Return (X, Y) of the center of cell containing provided text 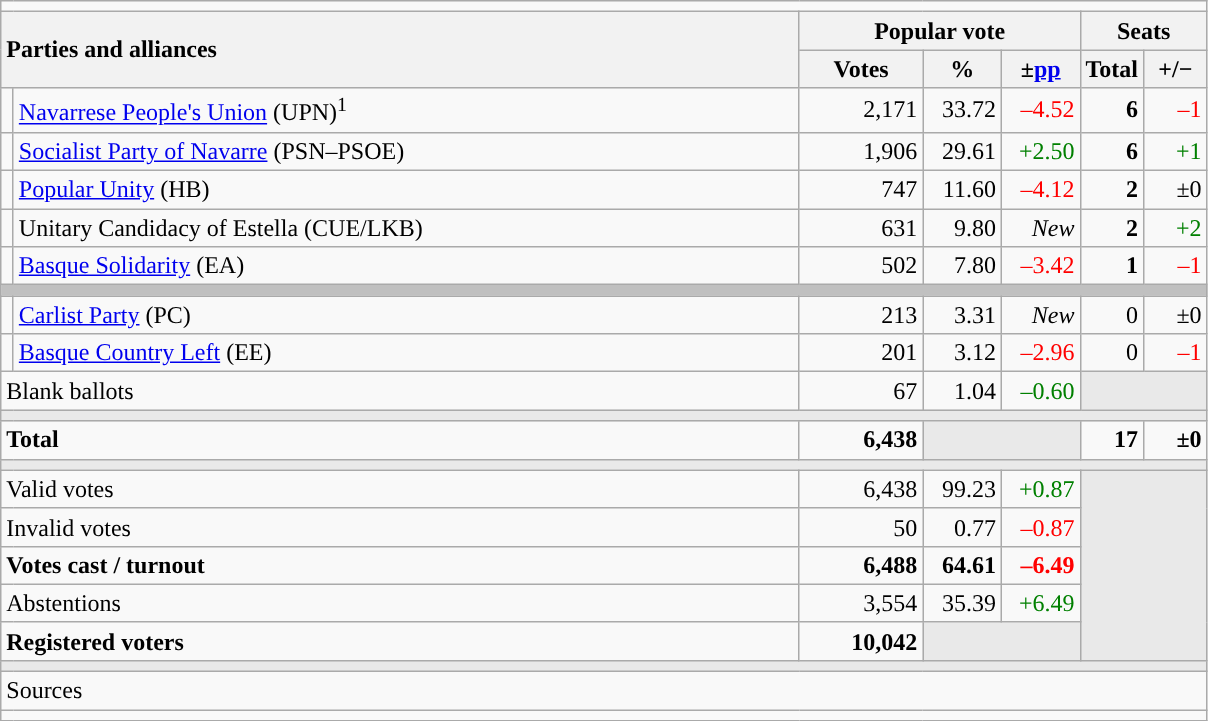
Carlist Party (PC) (406, 315)
Abstentions (400, 603)
747 (861, 190)
Popular Unity (HB) (406, 190)
+1 (1176, 151)
9.80 (962, 228)
–3.42 (1040, 266)
Basque Solidarity (EA) (406, 266)
Navarrese People's Union (UPN)1 (406, 110)
–2.96 (1040, 353)
Unitary Candidacy of Estella (CUE/LKB) (406, 228)
17 (1112, 440)
–4.52 (1040, 110)
+6.49 (1040, 603)
Basque Country Left (EE) (406, 353)
+0.87 (1040, 489)
29.61 (962, 151)
+2.50 (1040, 151)
±pp (1040, 69)
1.04 (962, 391)
35.39 (962, 603)
3.12 (962, 353)
% (962, 69)
Invalid votes (400, 527)
–6.49 (1040, 565)
Registered voters (400, 641)
Votes cast / turnout (400, 565)
6,488 (861, 565)
1,906 (861, 151)
201 (861, 353)
1 (1112, 266)
502 (861, 266)
Sources (604, 691)
64.61 (962, 565)
Parties and alliances (400, 50)
Valid votes (400, 489)
Socialist Party of Navarre (PSN–PSOE) (406, 151)
67 (861, 391)
Seats (1144, 31)
99.23 (962, 489)
213 (861, 315)
10,042 (861, 641)
Votes (861, 69)
+2 (1176, 228)
3,554 (861, 603)
–0.87 (1040, 527)
Blank ballots (400, 391)
33.72 (962, 110)
+/− (1176, 69)
3.31 (962, 315)
2,171 (861, 110)
50 (861, 527)
631 (861, 228)
–4.12 (1040, 190)
7.80 (962, 266)
–0.60 (1040, 391)
0.77 (962, 527)
Popular vote (940, 31)
11.60 (962, 190)
